Detect which cell encompasses the target text, then output its [x, y] center coordinate. 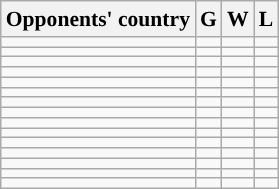
G [208, 19]
L [266, 19]
W [238, 19]
Opponents' country [98, 19]
